Detect which cell encompasses the target text, then output its (X, Y) center coordinate. 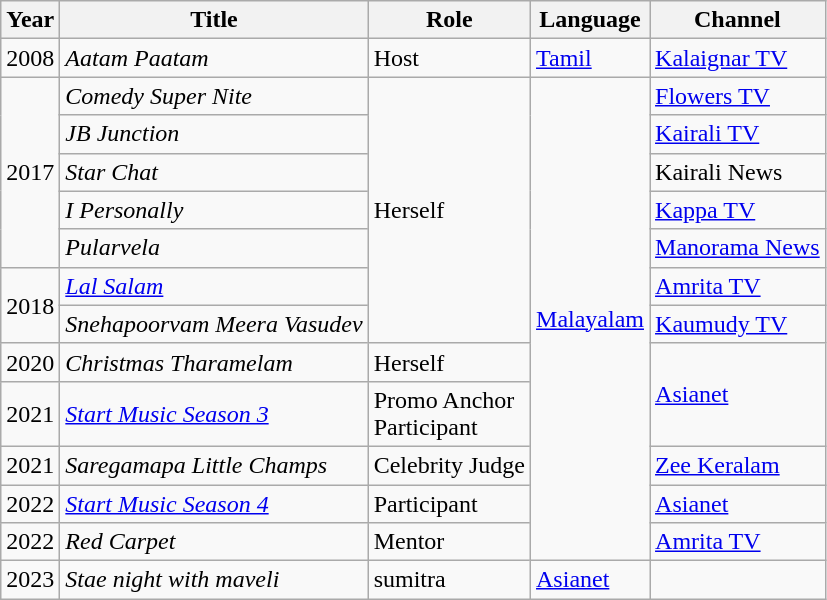
Role (449, 20)
Kaumudy TV (738, 324)
2018 (30, 305)
Christmas Tharamelam (214, 362)
Mentor (449, 542)
Kairali TV (738, 134)
Star Chat (214, 172)
Kalaignar TV (738, 58)
Promo Anchor Participant (449, 414)
Malayalam (590, 319)
Flowers TV (738, 96)
Zee Keralam (738, 465)
Language (590, 20)
Celebrity Judge (449, 465)
2023 (30, 580)
Red Carpet (214, 542)
Stae night with maveli (214, 580)
Start Music Season 3 (214, 414)
2008 (30, 58)
Pularvela (214, 248)
JB Junction (214, 134)
Start Music Season 4 (214, 503)
Tamil (590, 58)
Aatam Paatam (214, 58)
Manorama News (738, 248)
Year (30, 20)
Snehapoorvam Meera Vasudev (214, 324)
I Personally (214, 210)
Comedy Super Nite (214, 96)
sumitra (449, 580)
2017 (30, 172)
Title (214, 20)
Channel (738, 20)
Host (449, 58)
Kairali News (738, 172)
Saregamapa Little Champs (214, 465)
2020 (30, 362)
Lal Salam (214, 286)
Kappa TV (738, 210)
Participant (449, 503)
